Find where the given text appears and provide that cell's center as [x, y] coordinate. 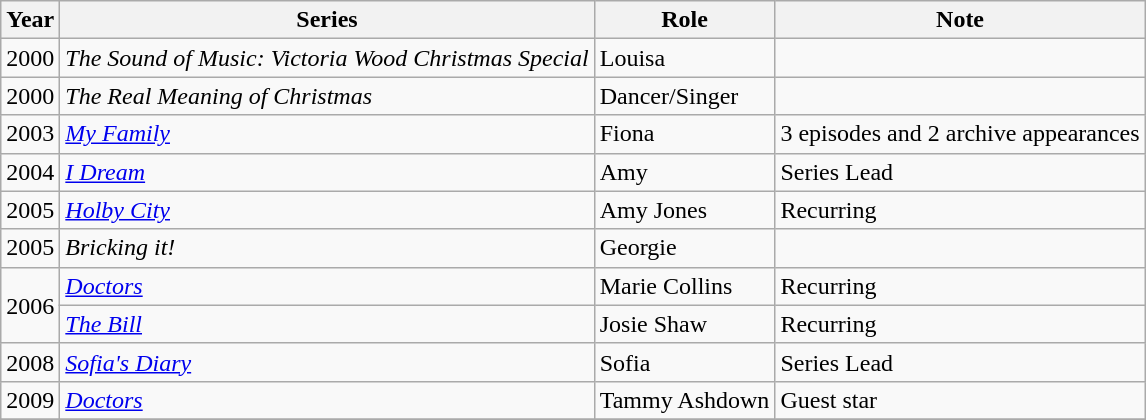
Sofia's Diary [327, 362]
The Sound of Music: Victoria Wood Christmas Special [327, 58]
Year [30, 20]
My Family [327, 134]
Fiona [684, 134]
2008 [30, 362]
Sofia [684, 362]
Amy [684, 172]
Role [684, 20]
Series [327, 20]
Amy Jones [684, 210]
2004 [30, 172]
Dancer/Singer [684, 96]
2003 [30, 134]
Guest star [960, 400]
2006 [30, 305]
3 episodes and 2 archive appearances [960, 134]
Tammy Ashdown [684, 400]
Georgie [684, 248]
Marie Collins [684, 286]
Bricking it! [327, 248]
I Dream [327, 172]
2009 [30, 400]
Louisa [684, 58]
Josie Shaw [684, 324]
The Real Meaning of Christmas [327, 96]
Note [960, 20]
The Bill [327, 324]
Holby City [327, 210]
